Locate the cell with the specified text and output its [X, Y] center coordinate. 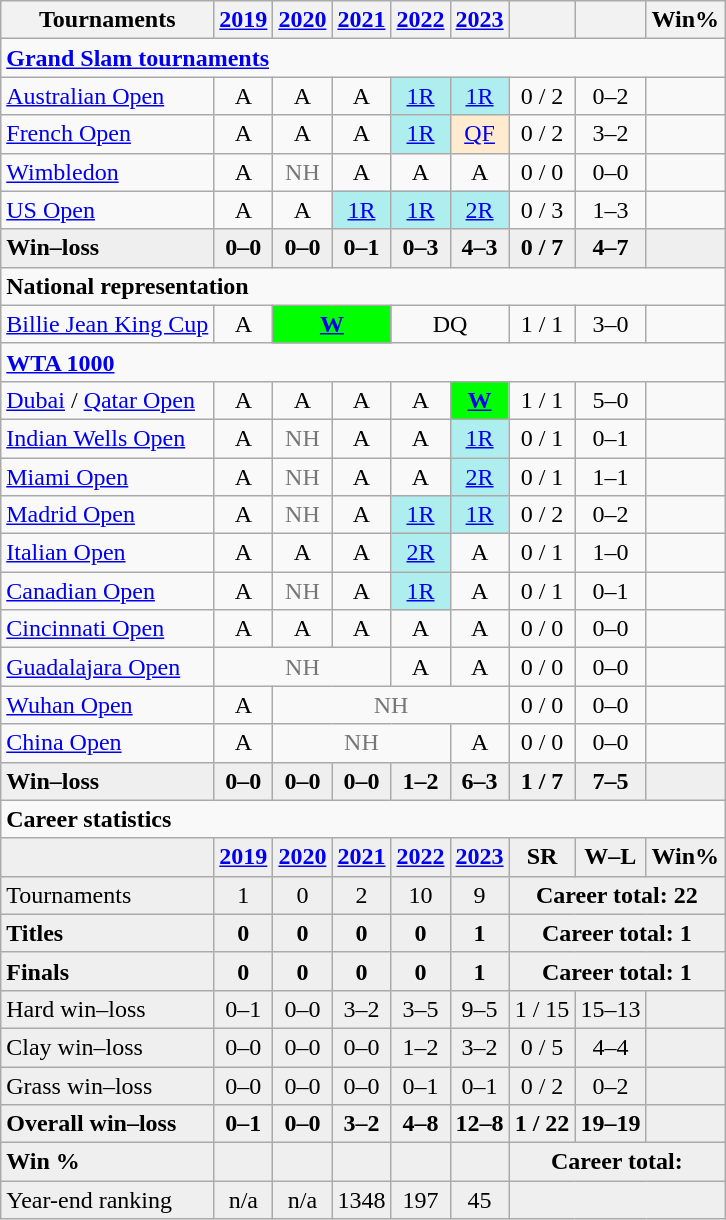
1 / 7 [542, 781]
1–3 [610, 210]
WTA 1000 [363, 362]
4–7 [610, 248]
9–5 [480, 1009]
Career statistics [363, 819]
Italian Open [108, 553]
Win % [108, 1162]
19–19 [610, 1124]
197 [420, 1200]
Wimbledon [108, 172]
Indian Wells Open [108, 438]
1348 [362, 1200]
2 [362, 895]
0 / 5 [542, 1047]
Billie Jean King Cup [108, 324]
Australian Open [108, 96]
6–3 [480, 781]
7–5 [610, 781]
Finals [108, 971]
Wuhan Open [108, 705]
National representation [363, 286]
French Open [108, 134]
5–0 [610, 400]
Madrid Open [108, 515]
US Open [108, 210]
9 [480, 895]
Canadian Open [108, 591]
W–L [610, 857]
SR [542, 857]
1–0 [610, 553]
DQ [450, 324]
Career total: 22 [616, 895]
Year-end ranking [108, 1200]
QF [480, 134]
4–4 [610, 1047]
Clay win–loss [108, 1047]
3–0 [610, 324]
3–5 [420, 1009]
Miami Open [108, 477]
Grass win–loss [108, 1085]
12–8 [480, 1124]
Grand Slam tournaments [363, 58]
Cincinnati Open [108, 629]
Guadalajara Open [108, 667]
Hard win–loss [108, 1009]
Career total: [616, 1162]
China Open [108, 743]
0–3 [420, 248]
15–13 [610, 1009]
Overall win–loss [108, 1124]
1 / 15 [542, 1009]
0 / 3 [542, 210]
10 [420, 895]
1 / 22 [542, 1124]
Dubai / Qatar Open [108, 400]
45 [480, 1200]
0 / 7 [542, 248]
4–8 [420, 1124]
1–1 [610, 477]
Titles [108, 933]
4–3 [480, 248]
